Scan for the cell matching the given text and deliver its (X, Y) coordinate at center. 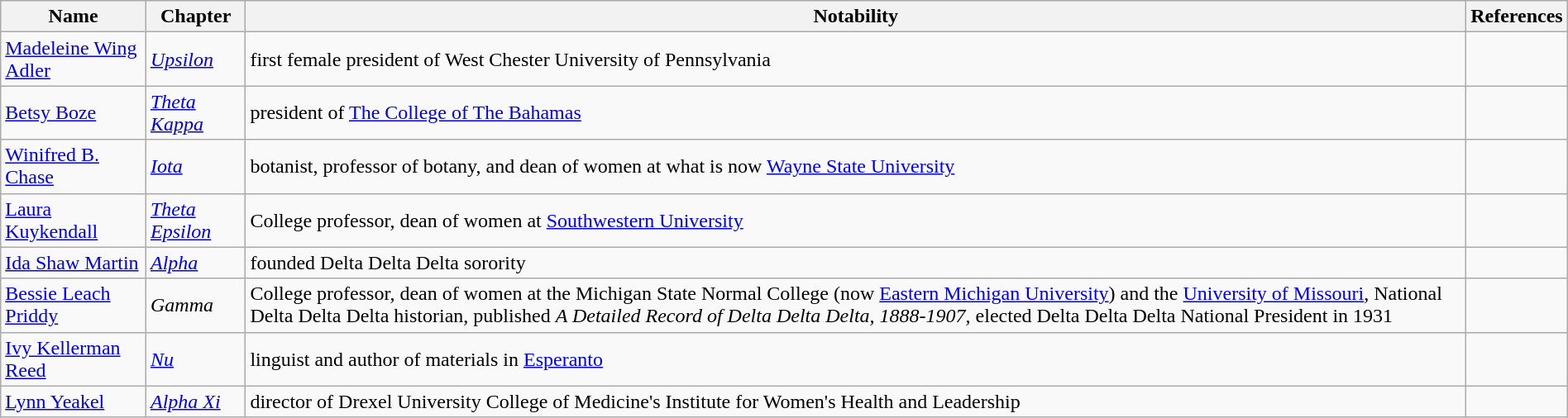
Bessie Leach Priddy (74, 306)
linguist and author of materials in Esperanto (856, 359)
Chapter (195, 17)
Theta Kappa (195, 112)
first female president of West Chester University of Pennsylvania (856, 59)
Upsilon (195, 59)
Gamma (195, 306)
Madeleine Wing Adler (74, 59)
president of The College of The Bahamas (856, 112)
Notability (856, 17)
College professor, dean of women at Southwestern University (856, 220)
Name (74, 17)
Winifred B. Chase (74, 167)
director of Drexel University College of Medicine's Institute for Women's Health and Leadership (856, 401)
References (1517, 17)
Nu (195, 359)
Alpha (195, 263)
Ida Shaw Martin (74, 263)
Laura Kuykendall (74, 220)
botanist, professor of botany, and dean of women at what is now Wayne State University (856, 167)
Lynn Yeakel (74, 401)
founded Delta Delta Delta sorority (856, 263)
Ivy Kellerman Reed (74, 359)
Theta Epsilon (195, 220)
Iota (195, 167)
Alpha Xi (195, 401)
Betsy Boze (74, 112)
